Locate the cell with the specified text and output its (x, y) center coordinate. 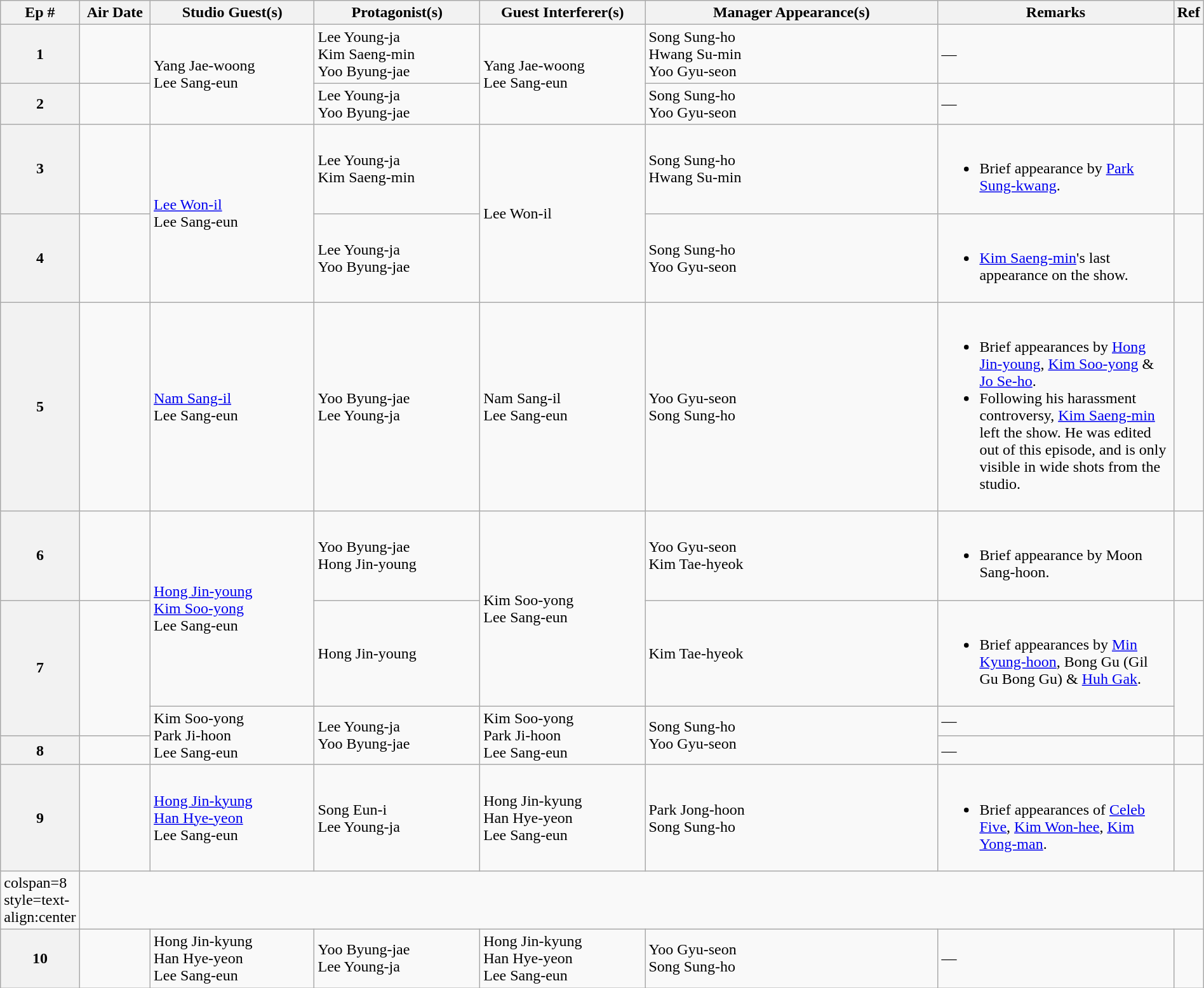
Guest Interferer(s) (563, 13)
colspan=8 style=text-align:center (40, 900)
8 (40, 750)
Kim Tae-hyeok (791, 653)
Song Sung-ho Hwang Su-min (791, 169)
Lee Won-ilLee Sang-eun (232, 213)
5 (40, 406)
Kim Saeng-min's last appearance on the show. (1055, 258)
1 (40, 54)
3 (40, 169)
2 (40, 104)
Kim Soo-yongLee Sang-eun (563, 608)
Protagonist(s) (398, 13)
Lee Young-jaKim Saeng-minYoo Byung-jae (398, 54)
Manager Appearance(s) (791, 13)
Ep # (40, 13)
Hong Jin-youngKim Soo-yongLee Sang-eun (232, 608)
Yoo Byung-jaeHong Jin-young (398, 556)
7 (40, 668)
Lee Young-jaKim Saeng-min (398, 169)
Brief appearance by Park Sung-kwang. (1055, 169)
10 (40, 958)
Brief appearances by Min Kyung-hoon, Bong Gu (Gil Gu Bong Gu) & Huh Gak. (1055, 653)
Brief appearance by Moon Sang-hoon. (1055, 556)
Lee Won-il (563, 213)
4 (40, 258)
6 (40, 556)
Song Sung-ho Hwang Su-min Yoo Gyu-seon (791, 54)
Yoo Gyu-seon Kim Tae-hyeok (791, 556)
Remarks (1055, 13)
Song Eun-iLee Young-ja (398, 818)
Studio Guest(s) (232, 13)
Hong Jin-young (398, 653)
Ref (1189, 13)
Air Date (114, 13)
Park Jong-hoon Song Sung-ho (791, 818)
9 (40, 818)
Brief appearances of Celeb Five, Kim Won-hee, Kim Yong-man. (1055, 818)
